Detect which cell encompasses the target text, then output its (x, y) center coordinate. 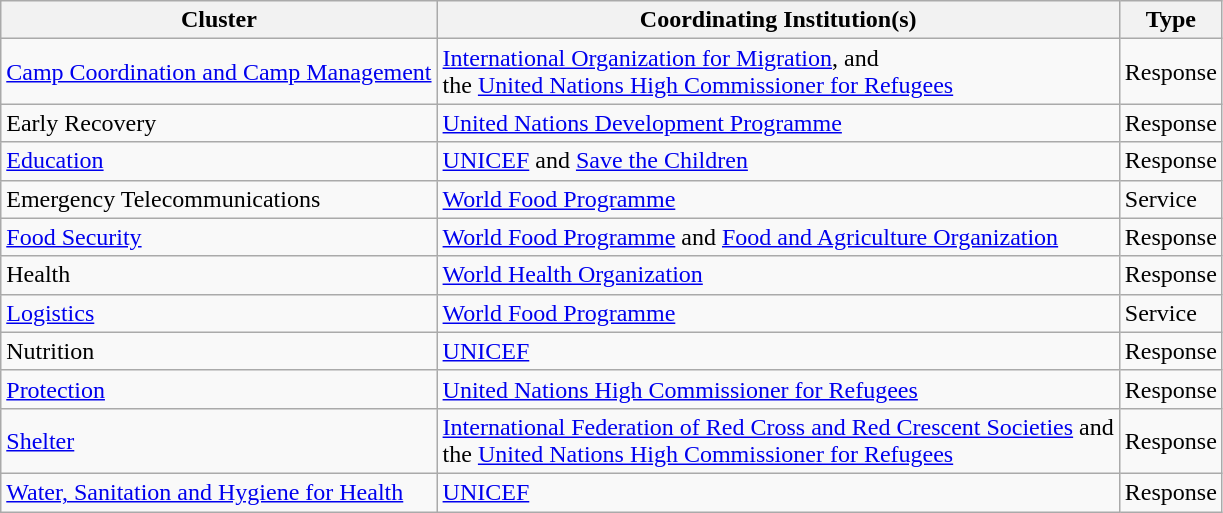
United Nations High Commissioner for Refugees (778, 389)
International Organization for Migration, andthe United Nations High Commissioner for Refugees (778, 72)
Coordinating Institution(s) (778, 20)
Health (219, 275)
Emergency Telecommunications (219, 199)
Nutrition (219, 351)
Cluster (219, 20)
Type (1170, 20)
World Health Organization (778, 275)
World Food Programme and Food and Agriculture Organization (778, 237)
Water, Sanitation and Hygiene for Health (219, 492)
UNICEF and Save the Children (778, 161)
Logistics (219, 313)
Food Security (219, 237)
Camp Coordination and Camp Management (219, 72)
United Nations Development Programme (778, 123)
Protection (219, 389)
Shelter (219, 440)
International Federation of Red Cross and Red Crescent Societies andthe United Nations High Commissioner for Refugees (778, 440)
Education (219, 161)
Early Recovery (219, 123)
